Capture the cell that displays the provided text and extract its (X, Y) central coordinate. 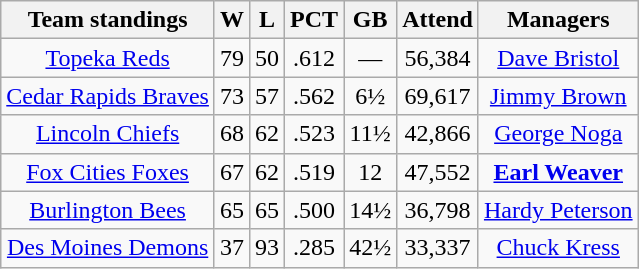
73 (232, 96)
Topeka Reds (108, 58)
69,617 (438, 96)
PCT (314, 20)
L (266, 20)
Des Moines Demons (108, 248)
.612 (314, 58)
GB (370, 20)
36,798 (438, 210)
Hardy Peterson (558, 210)
Team standings (108, 20)
33,337 (438, 248)
79 (232, 58)
.285 (314, 248)
.519 (314, 172)
50 (266, 58)
.562 (314, 96)
14½ (370, 210)
57 (266, 96)
56,384 (438, 58)
68 (232, 134)
Jimmy Brown (558, 96)
42½ (370, 248)
.523 (314, 134)
12 (370, 172)
Attend (438, 20)
Fox Cities Foxes (108, 172)
93 (266, 248)
47,552 (438, 172)
Cedar Rapids Braves (108, 96)
67 (232, 172)
Managers (558, 20)
.500 (314, 210)
Dave Bristol (558, 58)
W (232, 20)
Burlington Bees (108, 210)
11½ (370, 134)
George Noga (558, 134)
Chuck Kress (558, 248)
37 (232, 248)
Earl Weaver (558, 172)
6½ (370, 96)
— (370, 58)
42,866 (438, 134)
Lincoln Chiefs (108, 134)
